Locate the cell with the specified text and output its [X, Y] center coordinate. 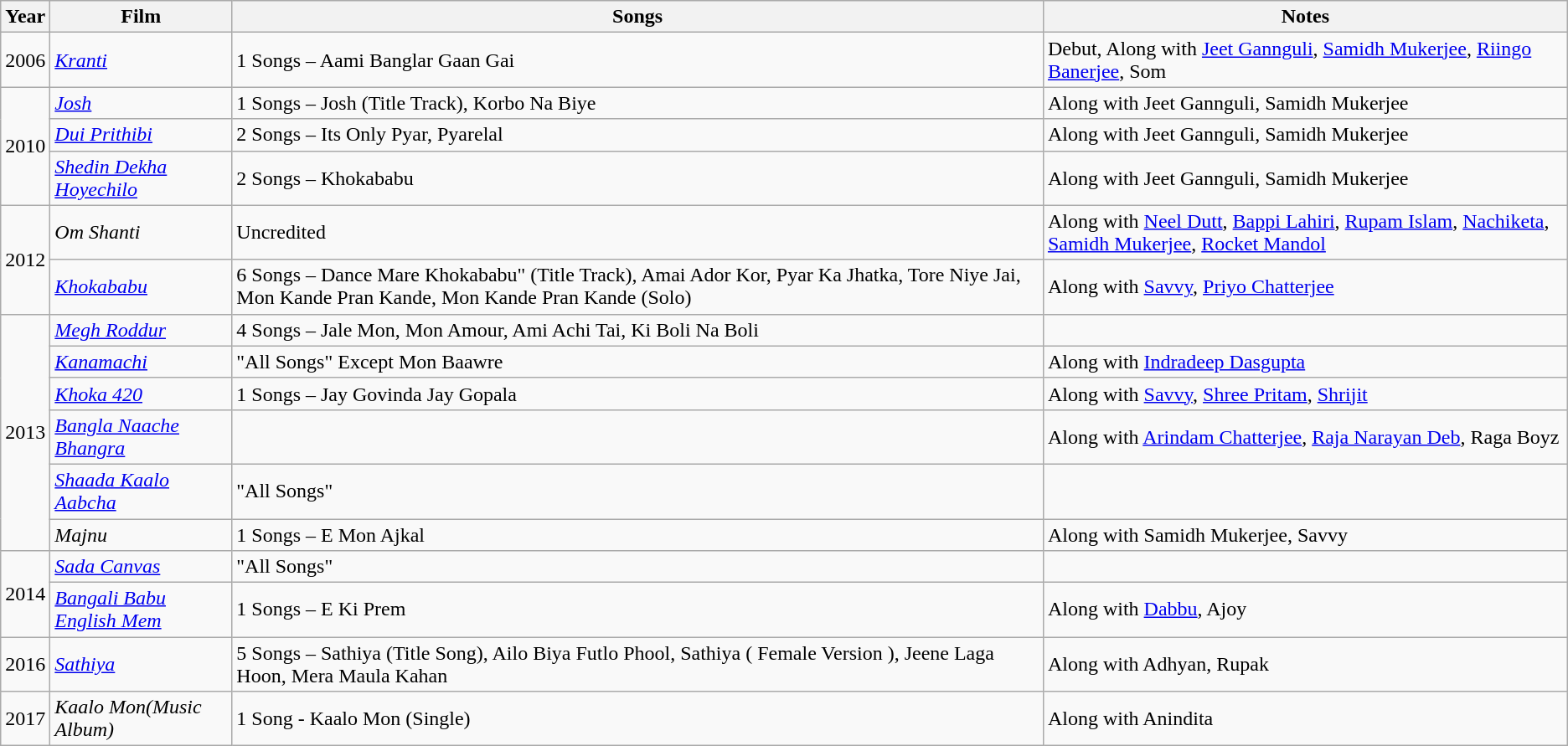
Kanamachi [141, 362]
1 Songs – E Mon Ajkal [638, 535]
Kaalo Mon(Music Album) [141, 718]
Along with Neel Dutt, Bappi Lahiri, Rupam Islam, Nachiketa, Samidh Mukerjee, Rocket Mandol [1305, 233]
1 Songs – E Ki Prem [638, 610]
2 Songs – Its Only Pyar, Pyarelal [638, 135]
Shedin Dekha Hoyechilo [141, 177]
2016 [25, 665]
Year [25, 17]
4 Songs – Jale Mon, Mon Amour, Ami Achi Tai, Ki Boli Na Boli [638, 330]
Along with Dabbu, Ajoy [1305, 610]
2010 [25, 146]
Along with Arindam Chatterjee, Raja Narayan Deb, Raga Boyz [1305, 437]
2012 [25, 260]
Majnu [141, 535]
5 Songs – Sathiya (Title Song), Ailo Biya Futlo Phool, Sathiya ( Female Version ), Jeene Laga Hoon, Mera Maula Kahan [638, 665]
Khoka 420 [141, 394]
Along with Samidh Mukerjee, Savvy [1305, 535]
Khokababu [141, 286]
Sada Canvas [141, 567]
Josh [141, 103]
6 Songs – Dance Mare Khokababu" (Title Track), Amai Ador Kor, Pyar Ka Jhatka, Tore Niye Jai, Mon Kande Pran Kande, Mon Kande Pran Kande (Solo) [638, 286]
1 Song - Kaalo Mon (Single) [638, 718]
2013 [25, 432]
Bangali Babu English Mem [141, 610]
1 Songs – Aami Banglar Gaan Gai [638, 60]
"All Songs" Except Mon Baawre [638, 362]
Along with Savvy, Shree Pritam, Shrijit [1305, 394]
Uncredited [638, 233]
Kranti [141, 60]
Dui Prithibi [141, 135]
Notes [1305, 17]
Along with Adhyan, Rupak [1305, 665]
2 Songs – Khokababu [638, 177]
2006 [25, 60]
Om Shanti [141, 233]
Film [141, 17]
Megh Roddur [141, 330]
Along with Savvy, Priyo Chatterjee [1305, 286]
1 Songs – Jay Govinda Jay Gopala [638, 394]
Sathiya [141, 665]
2014 [25, 594]
1 Songs – Josh (Title Track), Korbo Na Biye [638, 103]
2017 [25, 718]
Along with Indradeep Dasgupta [1305, 362]
Debut, Along with Jeet Gannguli, Samidh Mukerjee, Riingo Banerjee, Som [1305, 60]
Shaada Kaalo Aabcha [141, 491]
Songs [638, 17]
Bangla Naache Bhangra [141, 437]
Along with Anindita [1305, 718]
